Return the (x, y) coordinate for the center point of the cell that contains the specified text.  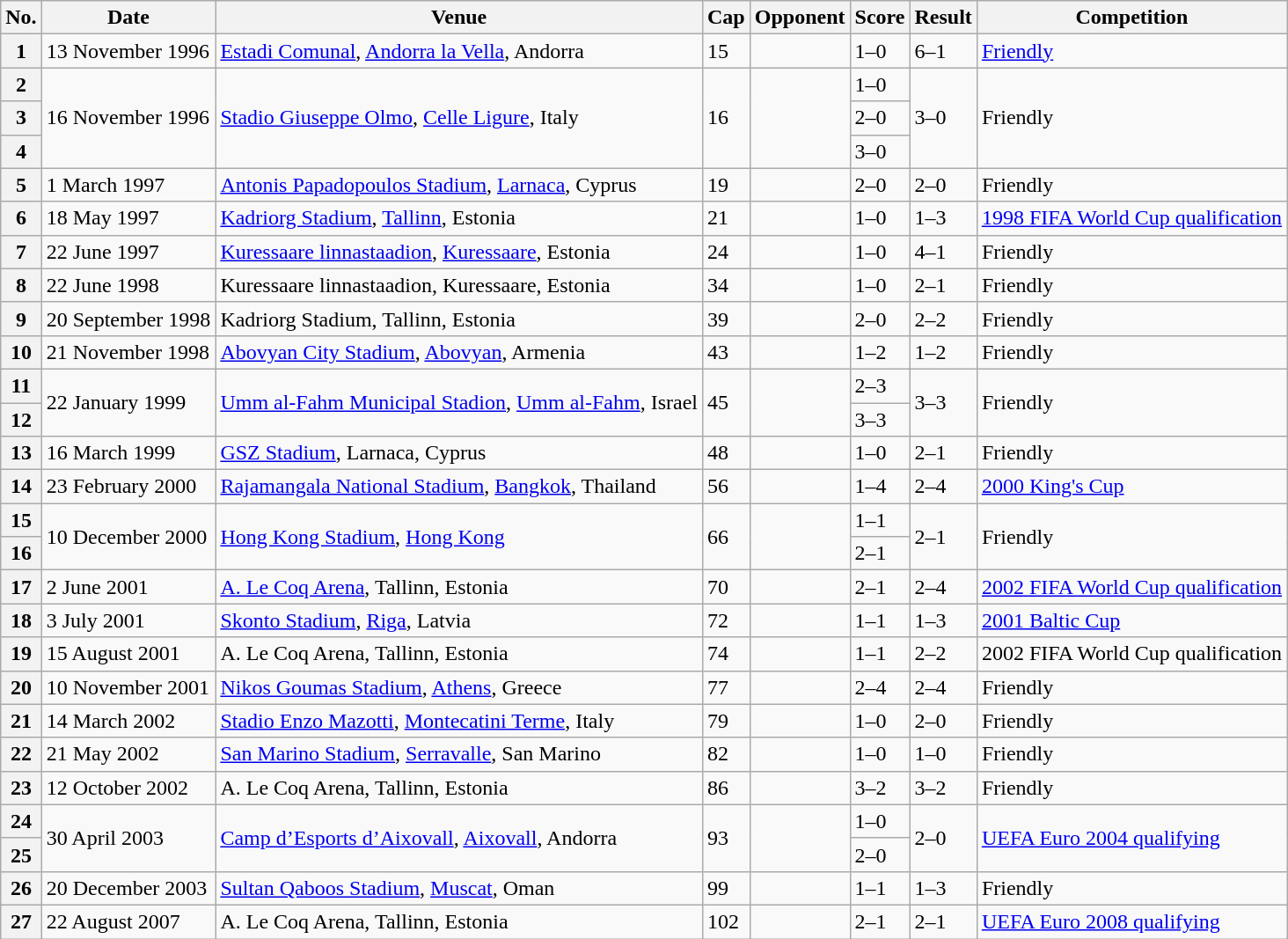
93 (726, 838)
1–4 (880, 487)
Stadio Enzo Mazotti, Montecatini Terme, Italy (459, 721)
20 September 1998 (128, 319)
30 April 2003 (128, 838)
2001 Baltic Cup (1131, 620)
22 January 1999 (128, 402)
Date (128, 18)
2–3 (880, 385)
79 (726, 721)
27 (21, 921)
56 (726, 487)
6–1 (943, 51)
2 June 2001 (128, 587)
Rajamangala National Stadium, Bangkok, Thailand (459, 487)
17 (21, 587)
1 March 1997 (128, 185)
14 (21, 487)
13 November 1996 (128, 51)
1998 FIFA World Cup qualification (1131, 218)
2000 King's Cup (1131, 487)
86 (726, 788)
9 (21, 319)
16 March 1999 (128, 453)
3 July 2001 (128, 620)
7 (21, 252)
20 December 2003 (128, 888)
18 (21, 620)
GSZ Stadium, Larnaca, Cyprus (459, 453)
No. (21, 18)
12 (21, 420)
20 (21, 687)
6 (21, 218)
8 (21, 285)
23 February 2000 (128, 487)
25 (21, 855)
UEFA Euro 2004 qualifying (1131, 838)
48 (726, 453)
Result (943, 18)
23 (21, 788)
Competition (1131, 18)
5 (21, 185)
2 (21, 84)
UEFA Euro 2008 qualifying (1131, 921)
3 (21, 118)
102 (726, 921)
13 (21, 453)
10 December 2000 (128, 537)
45 (726, 402)
Hong Kong Stadium, Hong Kong (459, 537)
1 (21, 51)
Cap (726, 18)
82 (726, 754)
22 June 1997 (128, 252)
Venue (459, 18)
10 November 2001 (128, 687)
22 August 2007 (128, 921)
18 May 1997 (128, 218)
Abovyan City Stadium, Abovyan, Armenia (459, 352)
22 (21, 754)
Estadi Comunal, Andorra la Vella, Andorra (459, 51)
77 (726, 687)
39 (726, 319)
11 (21, 385)
Opponent (800, 18)
22 June 1998 (128, 285)
21 May 2002 (128, 754)
15 August 2001 (128, 654)
Antonis Papadopoulos Stadium, Larnaca, Cyprus (459, 185)
Skonto Stadium, Riga, Latvia (459, 620)
4–1 (943, 252)
34 (726, 285)
10 (21, 352)
16 November 1996 (128, 118)
4 (21, 151)
74 (726, 654)
Score (880, 18)
Sultan Qaboos Stadium, Muscat, Oman (459, 888)
66 (726, 537)
12 October 2002 (128, 788)
Stadio Giuseppe Olmo, Celle Ligure, Italy (459, 118)
Camp d’Esports d’Aixovall, Aixovall, Andorra (459, 838)
Umm al-Fahm Municipal Stadion, Umm al-Fahm, Israel (459, 402)
San Marino Stadium, Serravalle, San Marino (459, 754)
70 (726, 587)
43 (726, 352)
99 (726, 888)
Nikos Goumas Stadium, Athens, Greece (459, 687)
26 (21, 888)
21 November 1998 (128, 352)
72 (726, 620)
14 March 2002 (128, 721)
